Return [X, Y] of the center of cell containing provided text 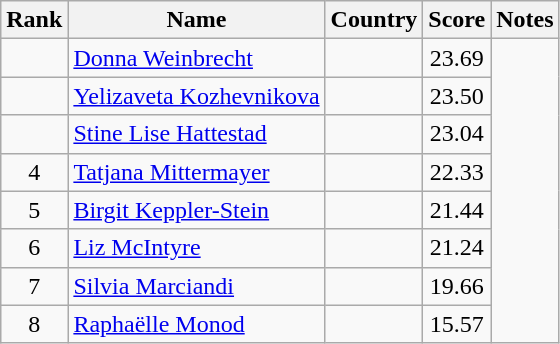
8 [34, 324]
Donna Weinbrecht [196, 58]
Rank [34, 20]
Notes [525, 20]
Birgit Keppler-Stein [196, 210]
Country [374, 20]
22.33 [457, 172]
21.44 [457, 210]
Yelizaveta Kozhevnikova [196, 96]
15.57 [457, 324]
Liz McIntyre [196, 248]
6 [34, 248]
4 [34, 172]
Score [457, 20]
7 [34, 286]
21.24 [457, 248]
19.66 [457, 286]
Name [196, 20]
Raphaëlle Monod [196, 324]
5 [34, 210]
23.04 [457, 134]
23.50 [457, 96]
Stine Lise Hattestad [196, 134]
Tatjana Mittermayer [196, 172]
Silvia Marciandi [196, 286]
23.69 [457, 58]
